Capture the cell that displays the provided text and extract its (x, y) central coordinate. 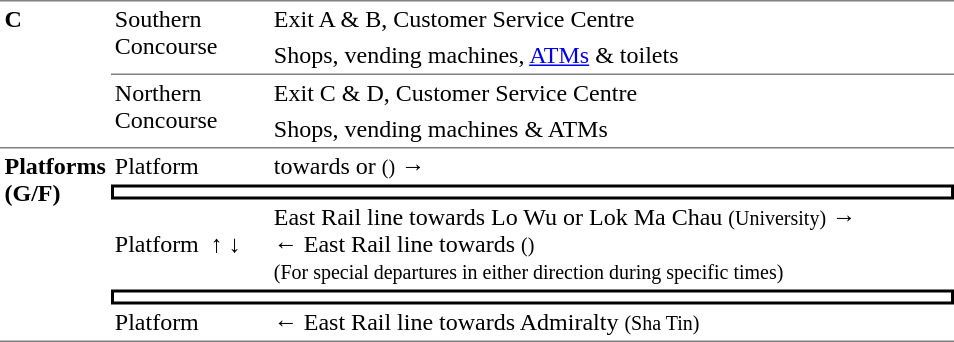
C (55, 74)
Northern Concourse (190, 112)
Platform ↑ ↓ (190, 245)
Shops, vending machines, ATMs & toilets (611, 57)
Platforms(G/F) (55, 245)
Southern Concourse (190, 38)
towards or () → (611, 166)
Exit C & D, Customer Service Centre (611, 93)
Shops, vending machines & ATMs (611, 130)
← East Rail line towards Admiralty (Sha Tin) (611, 323)
Exit A & B, Customer Service Centre (611, 19)
